Search for the cell housing the specified text and yield its (x, y) center coordinate. 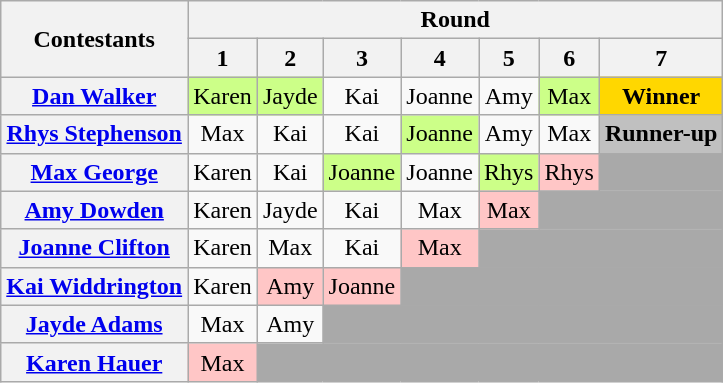
2 (290, 58)
Dan Walker (94, 96)
Contestants (94, 39)
6 (569, 58)
5 (509, 58)
Amy Dowden (94, 210)
Rhys Stephenson (94, 134)
3 (362, 58)
Karen Hauer (94, 362)
Kai Widdrington (94, 286)
7 (661, 58)
4 (440, 58)
Joanne Clifton (94, 248)
Round (456, 20)
Jayde Adams (94, 324)
Max George (94, 172)
Winner (661, 96)
1 (223, 58)
Runner-up (661, 134)
